Scan for the cell matching the given text and deliver its (x, y) coordinate at center. 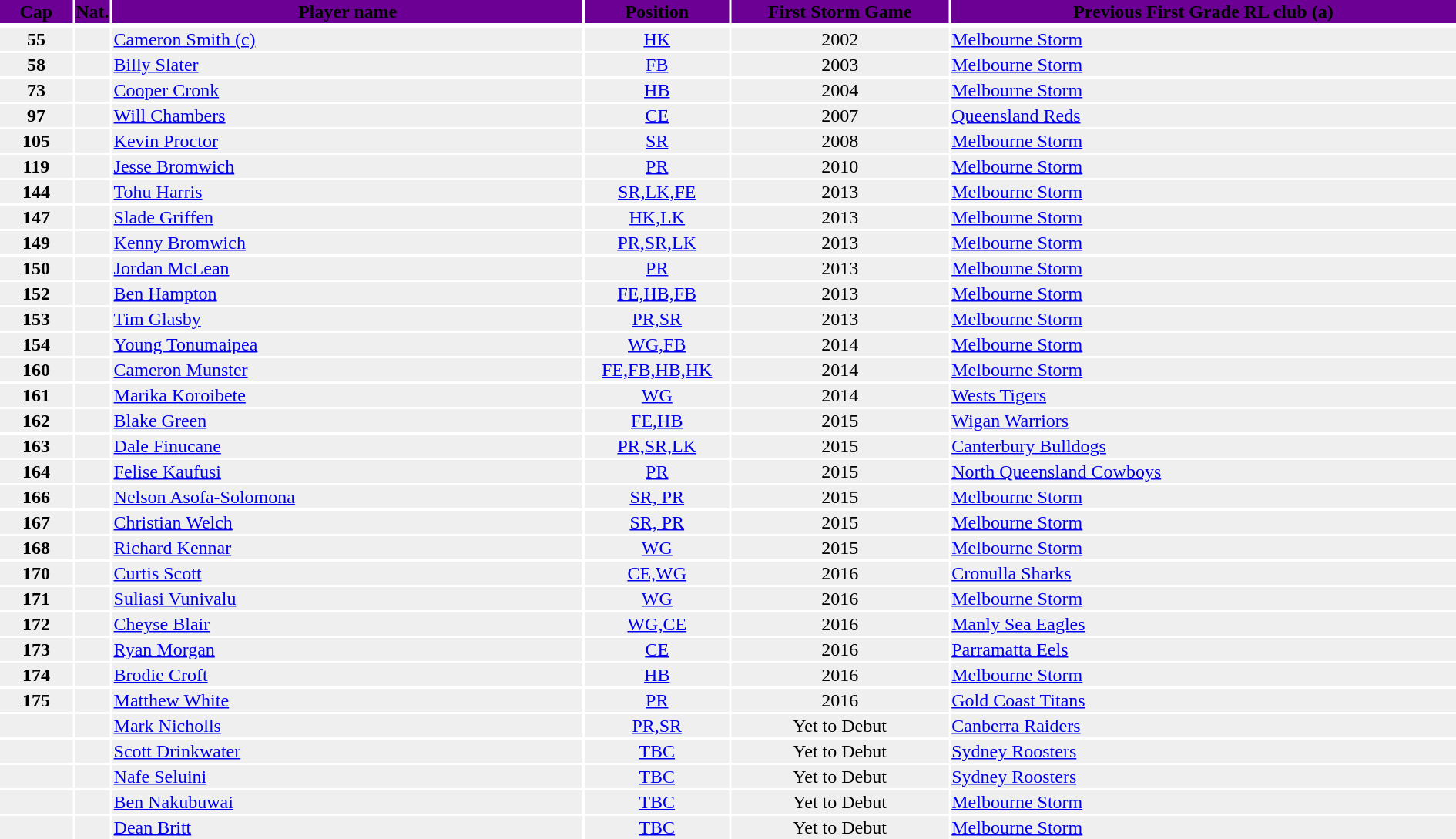
Nelson Asofa-Solomona (347, 497)
Tohu Harris (347, 192)
Ryan Morgan (347, 649)
Queensland Reds (1203, 116)
170 (36, 573)
2002 (840, 39)
Curtis Scott (347, 573)
2004 (840, 90)
Wests Tigers (1203, 395)
SR (657, 141)
55 (36, 39)
North Queensland Cowboys (1203, 472)
73 (36, 90)
154 (36, 344)
173 (36, 649)
150 (36, 268)
Nat. (92, 12)
Wigan Warriors (1203, 421)
SR,LK,FE (657, 192)
Kevin Proctor (347, 141)
Cameron Munster (347, 370)
Ben Nakubuwai (347, 802)
Suliasi Vunivalu (347, 599)
Scott Drinkwater (347, 751)
Cooper Cronk (347, 90)
Canberra Raiders (1203, 726)
Manly Sea Eagles (1203, 624)
Player name (347, 12)
2010 (840, 166)
153 (36, 319)
175 (36, 700)
105 (36, 141)
174 (36, 675)
Tim Glasby (347, 319)
171 (36, 599)
Nafe Seluini (347, 777)
163 (36, 446)
152 (36, 294)
HK,LK (657, 217)
First Storm Game (840, 12)
Cheyse Blair (347, 624)
144 (36, 192)
FE,HB,FB (657, 294)
Gold Coast Titans (1203, 700)
Richard Kennar (347, 548)
FB (657, 65)
Dean Britt (347, 827)
FE,FB,HB,HK (657, 370)
168 (36, 548)
Brodie Croft (347, 675)
Ben Hampton (347, 294)
2003 (840, 65)
Jordan McLean (347, 268)
Mark Nicholls (347, 726)
Matthew White (347, 700)
2008 (840, 141)
Blake Green (347, 421)
162 (36, 421)
HK (657, 39)
Will Chambers (347, 116)
FE,HB (657, 421)
119 (36, 166)
CE,WG (657, 573)
2007 (840, 116)
Billy Slater (347, 65)
Felise Kaufusi (347, 472)
147 (36, 217)
Position (657, 12)
Young Tonumaipea (347, 344)
Canterbury Bulldogs (1203, 446)
58 (36, 65)
172 (36, 624)
160 (36, 370)
Cap (36, 12)
Cameron Smith (c) (347, 39)
Parramatta Eels (1203, 649)
Dale Finucane (347, 446)
166 (36, 497)
Kenny Bromwich (347, 243)
Previous First Grade RL club (a) (1203, 12)
97 (36, 116)
Marika Koroibete (347, 395)
Jesse Bromwich (347, 166)
WG,FB (657, 344)
149 (36, 243)
Christian Welch (347, 522)
WG,CE (657, 624)
Cronulla Sharks (1203, 573)
164 (36, 472)
161 (36, 395)
167 (36, 522)
Slade Griffen (347, 217)
